Return the (X, Y) coordinate for the center point of the cell that contains the specified text.  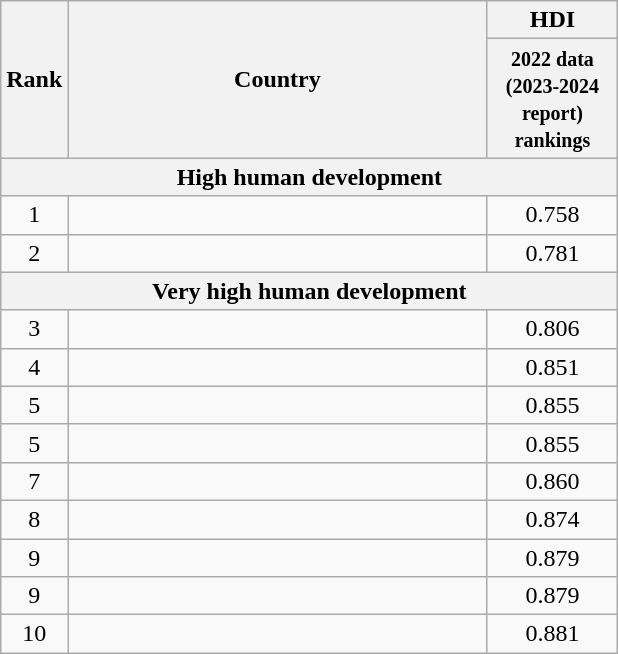
10 (34, 634)
3 (34, 329)
4 (34, 367)
2 (34, 253)
2022 data (2023-2024 report) rankings (552, 98)
High human development (310, 177)
1 (34, 215)
0.806 (552, 329)
Very high human development (310, 291)
HDI (552, 20)
0.781 (552, 253)
Rank (34, 80)
0.758 (552, 215)
8 (34, 519)
7 (34, 481)
0.860 (552, 481)
0.874 (552, 519)
Country (278, 80)
0.851 (552, 367)
0.881 (552, 634)
